Identify which cell holds the provided text, then report its [x, y] central coordinate. 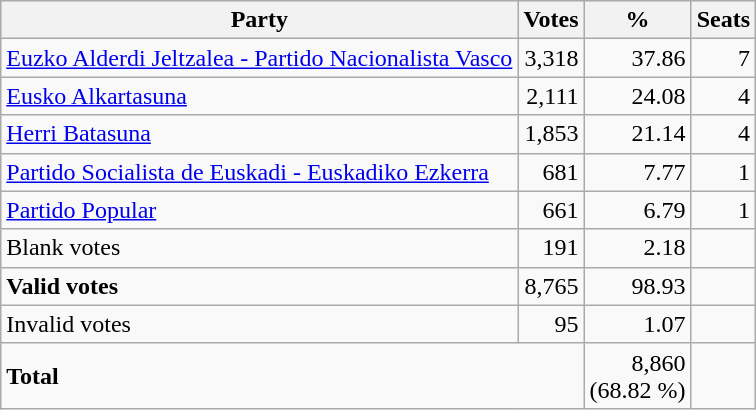
Valid votes [260, 286]
Seats [723, 20]
Blank votes [260, 248]
Herri Batasuna [260, 134]
661 [551, 210]
681 [551, 172]
Partido Popular [260, 210]
2,111 [551, 96]
7 [723, 58]
% [638, 20]
8,860(68.82 %) [638, 376]
Party [260, 20]
8,765 [551, 286]
3,318 [551, 58]
2.18 [638, 248]
98.93 [638, 286]
24.08 [638, 96]
6.79 [638, 210]
21.14 [638, 134]
1.07 [638, 324]
Eusko Alkartasuna [260, 96]
191 [551, 248]
95 [551, 324]
Invalid votes [260, 324]
Partido Socialista de Euskadi - Euskadiko Ezkerra [260, 172]
1,853 [551, 134]
Euzko Alderdi Jeltzalea - Partido Nacionalista Vasco [260, 58]
Votes [551, 20]
37.86 [638, 58]
7.77 [638, 172]
Total [292, 376]
